Determine the [x, y] coordinate at the center of the cell enclosing the given text.  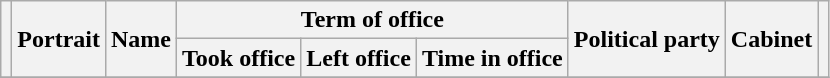
Cabinet [771, 39]
Term of office [373, 20]
Portrait [59, 39]
Political party [646, 39]
Took office [239, 58]
Name [140, 39]
Left office [359, 58]
Time in office [492, 58]
